Locate the cell with the specified text and output its [X, Y] center coordinate. 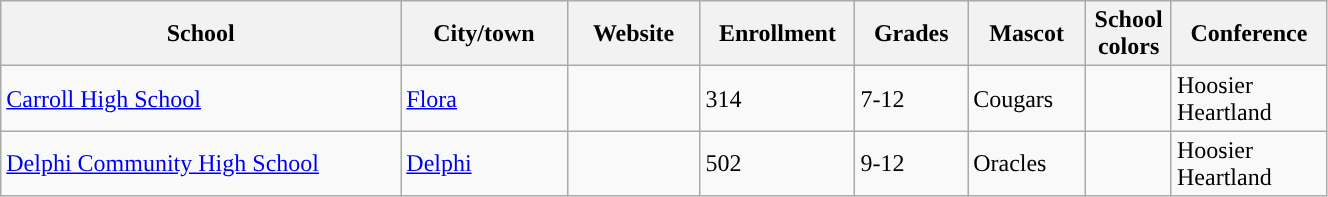
Grades [912, 34]
Flora [484, 98]
Enrollment [778, 34]
7-12 [912, 98]
School colors [1129, 34]
Oracles [1027, 164]
Delphi [484, 164]
9-12 [912, 164]
Conference [1248, 34]
Website [634, 34]
502 [778, 164]
Delphi Community High School [201, 164]
Carroll High School [201, 98]
School [201, 34]
Cougars [1027, 98]
314 [778, 98]
Mascot [1027, 34]
City/town [484, 34]
